Identify which cell holds the provided text, then report its (X, Y) central coordinate. 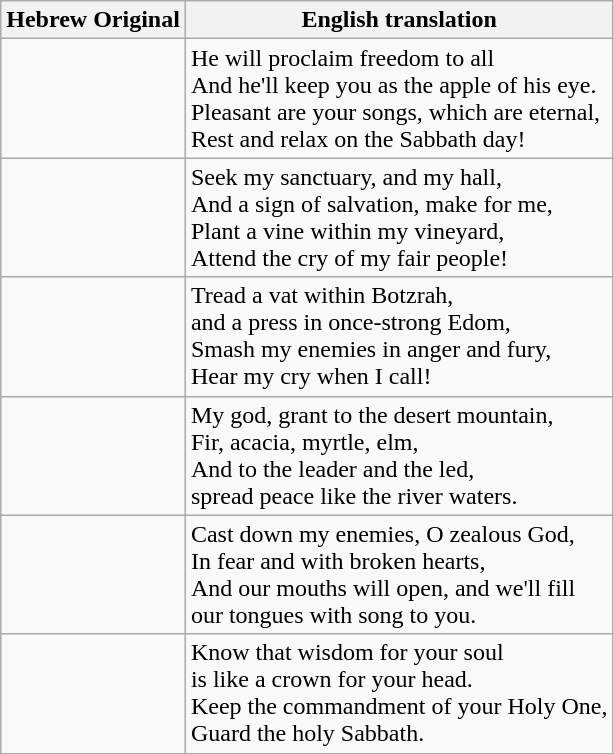
Know that wisdom for your soulis like a crown for your head.Keep the commandment of your Holy One,Guard the holy Sabbath. (399, 694)
Cast down my enemies, O zealous God,In fear and with broken hearts,And our mouths will open, and we'll fillour tongues with song to you. (399, 574)
Tread a vat within Botzrah,and a press in once-strong Edom,Smash my enemies in anger and fury,Hear my cry when I call! (399, 336)
English translation (399, 20)
Seek my sanctuary, and my hall,And a sign of salvation, make for me,Plant a vine within my vineyard,Attend the cry of my fair people! (399, 218)
Hebrew Original (94, 20)
My god, grant to the desert mountain,Fir, acacia, myrtle, elm,And to the leader and the led,spread peace like the river waters. (399, 456)
